Locate the cell with the specified text and output its [x, y] center coordinate. 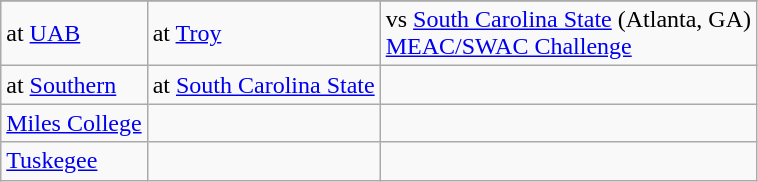
Tuskegee [74, 161]
at Southern [74, 85]
at Troy [264, 34]
at UAB [74, 34]
Miles College [74, 123]
vs South Carolina State (Atlanta, GA)MEAC/SWAC Challenge [568, 34]
at South Carolina State [264, 85]
